Return (X, Y) of the center of cell containing provided text 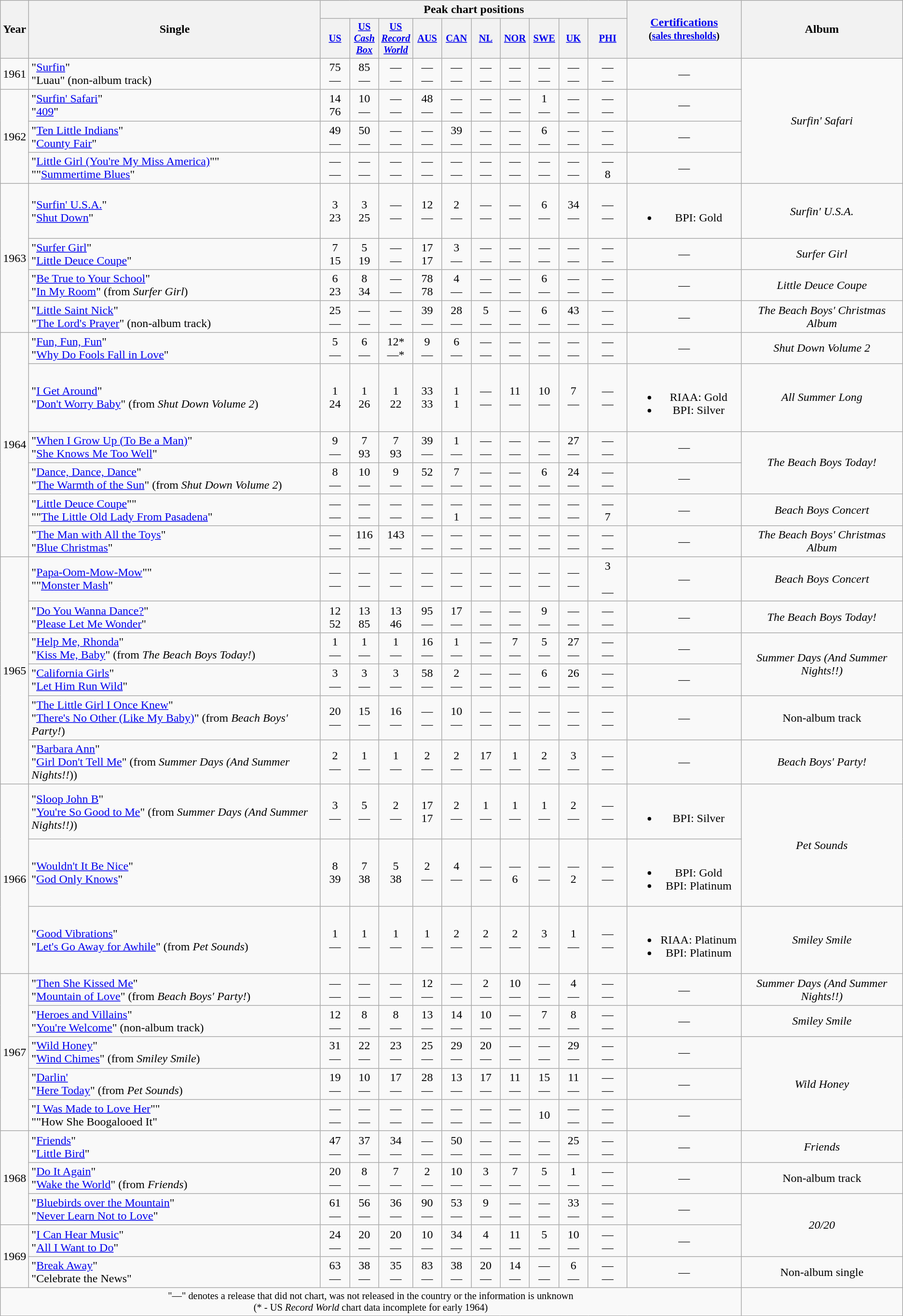
839 (335, 873)
"Papa-Oom-Mow-Mow""""Monster Mash" (175, 579)
"Good Vibrations""Let's Go Away for Awhile" (from Pet Sounds) (175, 940)
—6 (515, 873)
19— (335, 1083)
"Wouldn't It Be Nice""God Only Knows" (175, 873)
1964 (14, 445)
1962 (14, 137)
834 (365, 286)
Certifications(sales thresholds) (684, 29)
623 (335, 286)
"Surfin' U.S.A.""Shut Down" (175, 211)
SWE (544, 39)
538 (396, 873)
519 (365, 254)
61— (335, 1209)
UK (574, 39)
AUS (427, 39)
22— (365, 1053)
"Bluebirds over the Mountain""Never Learn Not to Love" (175, 1209)
Wild Honey (822, 1083)
"The Man with All the Toys""Blue Christmas" (175, 541)
48— (427, 105)
20/20 (822, 1225)
325 (365, 211)
—7 (608, 509)
85— (365, 73)
Non-album single (822, 1272)
"Surfin""Luau" (non-album track) (175, 73)
Pet Sounds (822, 845)
35— (396, 1272)
"Do It Again""Wake the World" (from Friends) (175, 1178)
"Ten Little Indians""County Fair" (175, 137)
NOR (515, 39)
95— (427, 617)
1965 (14, 671)
"Little Saint Nick""The Lord's Prayer" (non-album track) (175, 316)
—2 (574, 873)
"I Can Hear Music""All I Want to Do" (175, 1241)
"Surfin' Safari""409" (175, 105)
37— (365, 1146)
Surfer Girl (822, 254)
"I Was Made to Love Her""""How She Boogalooed It" (175, 1115)
Single (175, 29)
1252 (335, 617)
715 (335, 254)
738 (365, 873)
—8 (608, 168)
"Do You Wanna Dance?""Please Let Me Wonder" (175, 617)
23— (396, 1053)
BPI: Silver (684, 811)
"Sloop John B""You're So Good to Me" (from Summer Days (And Summer Nights!!)) (175, 811)
31— (335, 1053)
Beach Boys' Party! (822, 762)
BPI: Gold (684, 211)
36— (396, 1209)
"Surfer Girl""Little Deuce Coupe" (175, 254)
"I Get Around""Don't Worry Baby" (from Shut Down Volume 2) (175, 398)
Surfin' U.S.A. (822, 211)
1968 (14, 1178)
"Wild Honey""Wind Chimes" (from Smiley Smile) (175, 1053)
US Cash Box (365, 39)
33— (574, 1209)
"Darlin'"Here Today" (from Pet Sounds) (175, 1083)
RIAA: GoldBPI: Silver (684, 398)
Peak chart positions (474, 10)
All Summer Long (822, 398)
"Break Away""Celebrate the News" (175, 1272)
11 (456, 398)
"Friends""Little Bird" (175, 1146)
43— (574, 316)
49— (335, 137)
1966 (14, 879)
1967 (14, 1053)
26— (574, 680)
1969 (14, 1256)
"Then She Kissed Me""Mountain of Love" (from Beach Boys' Party!) (175, 990)
PHI (608, 39)
12*—* (396, 348)
47— (335, 1146)
"Help Me, Rhonda""Kiss Me, Baby" (from The Beach Boys Today!) (175, 648)
"Little Deuce Coupe""""The Little Old Lady From Pasadena" (175, 509)
—1 (456, 509)
53— (456, 1209)
323 (335, 211)
1476 (335, 105)
122 (396, 398)
56— (365, 1209)
CAN (456, 39)
"Dance, Dance, Dance""The Warmth of the Sun" (from Shut Down Volume 2) (175, 479)
143— (396, 541)
116— (365, 541)
"Heroes and Villains""You're Welcome" (non-album track) (175, 1021)
7878 (427, 286)
US (335, 39)
"California Girls""Let Him Run Wild" (175, 680)
Year (14, 29)
58— (427, 680)
124 (335, 398)
Little Deuce Coupe (822, 286)
1963 (14, 258)
Surfin' Safari (822, 121)
83— (427, 1272)
Friends (822, 1146)
126 (365, 398)
1346 (396, 617)
"Be True to Your School""In My Room" (from Surfer Girl) (175, 286)
RIAA: PlatinumBPI: Platinum (684, 940)
Album (822, 29)
BPI: GoldBPI: Platinum (684, 873)
63— (335, 1272)
"The Little Girl I Once Knew""There's No Other (Like My Baby)" (from Beach Boys' Party!) (175, 718)
90— (427, 1209)
NL (486, 39)
US Record World (396, 39)
1961 (14, 73)
Shut Down Volume 2 (822, 348)
3333 (427, 398)
"When I Grow Up (To Be a Man)""She Knows Me Too Well" (175, 447)
75— (335, 73)
"Fun, Fun, Fun""Why Do Fools Fall in Love" (175, 348)
1385 (365, 617)
"Barbara Ann""Girl Don't Tell Me" (from Summer Days (And Summer Nights!!)) (175, 762)
"Little Girl (You're My Miss America)""""Summertime Blues" (175, 168)
10 (544, 1115)
52— (427, 479)
